Return the (X, Y) coordinate for the center point of the cell that contains the specified text.  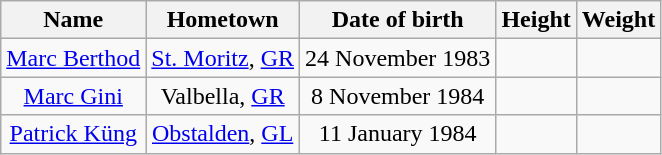
Weight (618, 20)
8 November 1984 (398, 96)
Obstalden, GL (223, 134)
Hometown (223, 20)
Date of birth (398, 20)
Marc Berthod (74, 58)
Height (536, 20)
Patrick Küng (74, 134)
Marc Gini (74, 96)
St. Moritz, GR (223, 58)
Valbella, GR (223, 96)
24 November 1983 (398, 58)
11 January 1984 (398, 134)
Name (74, 20)
